Pinpoint the cell where the given text exists, returning its [x, y] midpoint coordinate. 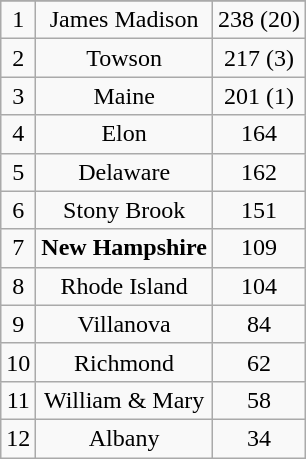
12 [18, 438]
William & Mary [124, 400]
5 [18, 172]
11 [18, 400]
109 [258, 248]
Albany [124, 438]
Delaware [124, 172]
3 [18, 96]
238 (20) [258, 20]
Maine [124, 96]
1 [18, 20]
New Hampshire [124, 248]
Towson [124, 58]
6 [18, 210]
2 [18, 58]
62 [258, 362]
58 [258, 400]
Rhode Island [124, 286]
Villanova [124, 324]
Richmond [124, 362]
84 [258, 324]
151 [258, 210]
Stony Brook [124, 210]
162 [258, 172]
164 [258, 134]
201 (1) [258, 96]
Elon [124, 134]
4 [18, 134]
34 [258, 438]
104 [258, 286]
8 [18, 286]
James Madison [124, 20]
7 [18, 248]
217 (3) [258, 58]
9 [18, 324]
10 [18, 362]
